Locate the cell with the specified text and output its [X, Y] center coordinate. 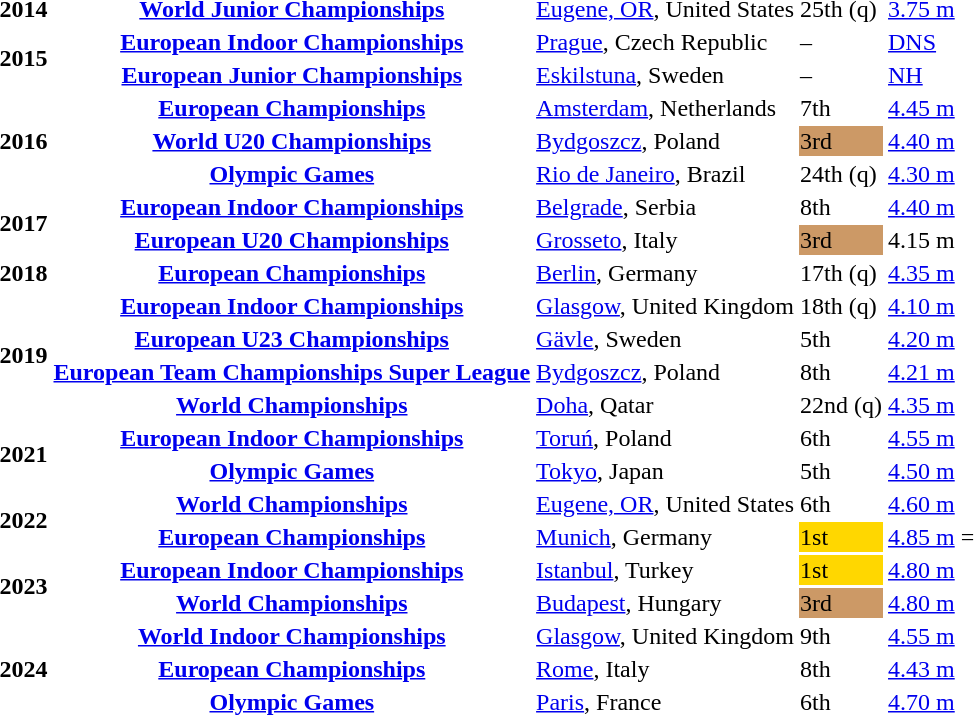
World U20 Championships [292, 141]
European U23 Championships [292, 339]
European Team Championships Super League [292, 372]
Grosseto, Italy [666, 240]
Gävle, Sweden [666, 339]
7th [842, 108]
Belgrade, Serbia [666, 207]
Budapest, Hungary [666, 603]
Eskilstuna, Sweden [666, 75]
European Junior Championships [292, 75]
17th (q) [842, 273]
European U20 Championships [292, 240]
Rio de Janeiro, Brazil [666, 174]
Rome, Italy [666, 669]
Tokyo, Japan [666, 471]
22nd (q) [842, 405]
9th [842, 636]
Toruń, Poland [666, 438]
Berlin, Germany [666, 273]
World Indoor Championships [292, 636]
Munich, Germany [666, 537]
Doha, Qatar [666, 405]
Istanbul, Turkey [666, 570]
Eugene, OR, United States [666, 504]
Amsterdam, Netherlands [666, 108]
Prague, Czech Republic [666, 42]
18th (q) [842, 306]
24th (q) [842, 174]
